Detect which cell encompasses the target text, then output its [X, Y] center coordinate. 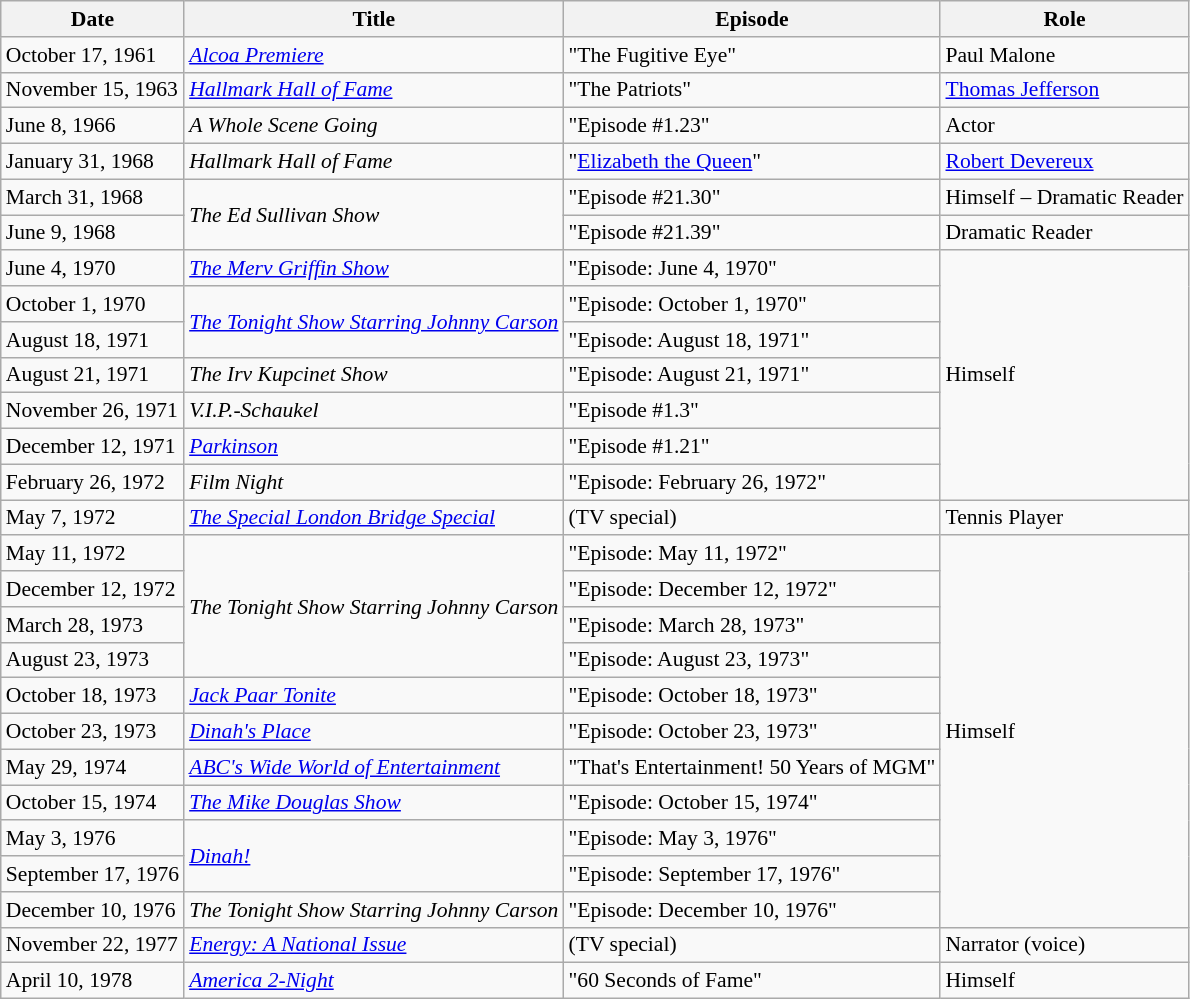
"Episode: May 3, 1976" [752, 839]
"The Fugitive Eye" [752, 55]
"Episode: December 12, 1972" [752, 589]
October 17, 1961 [92, 55]
"60 Seconds of Fame" [752, 981]
August 21, 1971 [92, 375]
March 31, 1968 [92, 197]
Actor [1064, 126]
Film Night [374, 482]
Thomas Jefferson [1064, 90]
December 10, 1976 [92, 910]
Himself – Dramatic Reader [1064, 197]
"Episode: October 18, 1973" [752, 696]
June 8, 1966 [92, 126]
Dramatic Reader [1064, 233]
October 23, 1973 [92, 732]
Robert Devereux [1064, 162]
"That's Entertainment! 50 Years of MGM" [752, 767]
"Episode: September 17, 1976" [752, 874]
America 2-Night [374, 981]
ABC's Wide World of Entertainment [374, 767]
November 15, 1963 [92, 90]
Dinah's Place [374, 732]
June 9, 1968 [92, 233]
The Irv Kupcinet Show [374, 375]
Title [374, 19]
The Merv Griffin Show [374, 269]
"Episode: August 18, 1971" [752, 340]
May 7, 1972 [92, 518]
December 12, 1971 [92, 447]
"Episode: August 21, 1971" [752, 375]
"Episode: December 10, 1976" [752, 910]
"Episode #21.39" [752, 233]
"Episode: October 1, 1970" [752, 304]
Parkinson [374, 447]
November 26, 1971 [92, 411]
"Episode: October 15, 1974" [752, 803]
October 18, 1973 [92, 696]
A Whole Scene Going [374, 126]
March 28, 1973 [92, 625]
"The Patriots" [752, 90]
"Episode: March 28, 1973" [752, 625]
Tennis Player [1064, 518]
September 17, 1976 [92, 874]
The Mike Douglas Show [374, 803]
Episode [752, 19]
June 4, 1970 [92, 269]
Narrator (voice) [1064, 945]
December 12, 1972 [92, 589]
Date [92, 19]
May 11, 1972 [92, 554]
"Episode: October 23, 1973" [752, 732]
February 26, 1972 [92, 482]
Energy: A National Issue [374, 945]
"Episode #1.21" [752, 447]
"Elizabeth the Queen" [752, 162]
"Episode #21.30" [752, 197]
August 18, 1971 [92, 340]
August 23, 1973 [92, 660]
"Episode: June 4, 1970" [752, 269]
October 15, 1974 [92, 803]
May 29, 1974 [92, 767]
V.I.P.-Schaukel [374, 411]
"Episode: May 11, 1972" [752, 554]
The Ed Sullivan Show [374, 214]
April 10, 1978 [92, 981]
The Special London Bridge Special [374, 518]
October 1, 1970 [92, 304]
Jack Paar Tonite [374, 696]
"Episode: February 26, 1972" [752, 482]
January 31, 1968 [92, 162]
May 3, 1976 [92, 839]
"Episode: August 23, 1973" [752, 660]
"Episode #1.3" [752, 411]
Alcoa Premiere [374, 55]
Role [1064, 19]
November 22, 1977 [92, 945]
"Episode #1.23" [752, 126]
Paul Malone [1064, 55]
Dinah! [374, 856]
